Provide the [X, Y] coordinate of the cell's center where the given text is located.  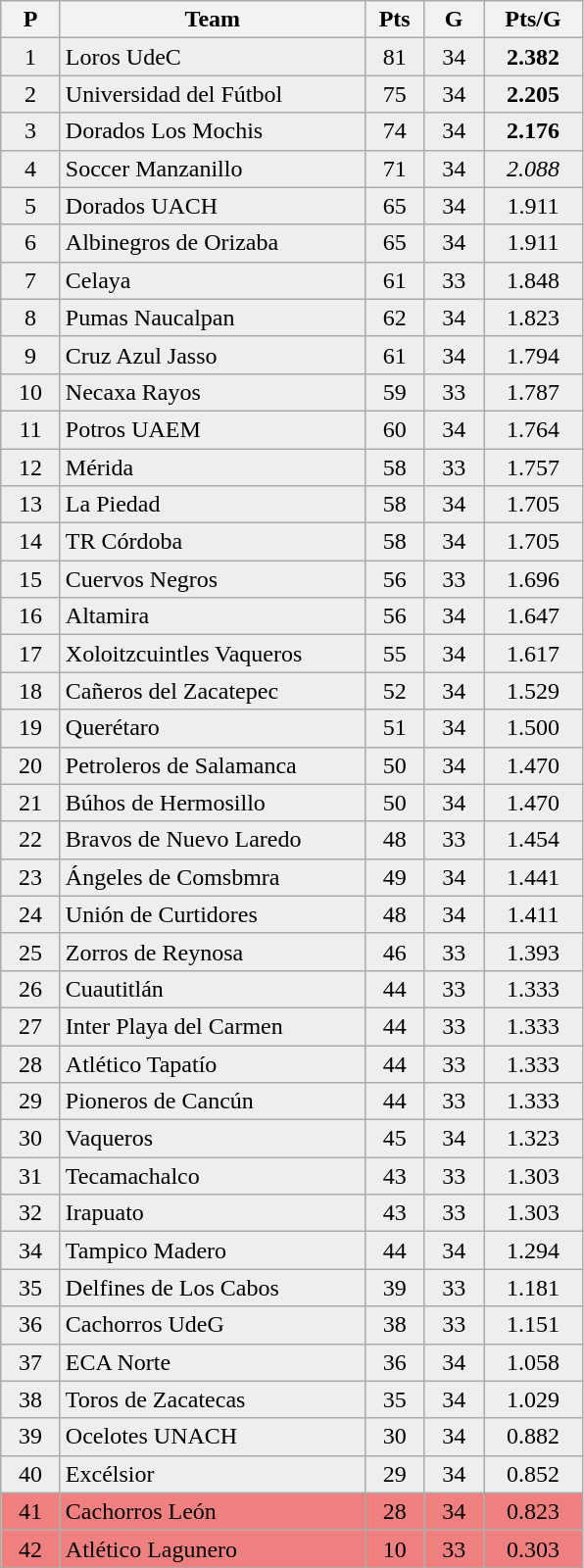
1.441 [533, 877]
27 [31, 1026]
1.151 [533, 1325]
Mérida [212, 467]
8 [31, 318]
Cruz Azul Jasso [212, 355]
ECA Norte [212, 1362]
Petroleros de Salamanca [212, 765]
Cuervos Negros [212, 579]
TR Córdoba [212, 542]
1.294 [533, 1250]
26 [31, 989]
1.757 [533, 467]
Excélsior [212, 1474]
9 [31, 355]
1.794 [533, 355]
1.029 [533, 1399]
5 [31, 206]
1.529 [533, 691]
11 [31, 429]
0.823 [533, 1511]
1.500 [533, 728]
14 [31, 542]
49 [394, 877]
Cachorros UdeG [212, 1325]
75 [394, 94]
Tampico Madero [212, 1250]
Querétaro [212, 728]
55 [394, 654]
Atlético Tapatío [212, 1063]
46 [394, 952]
Potros UAEM [212, 429]
Cachorros León [212, 1511]
Zorros de Reynosa [212, 952]
15 [31, 579]
Pts/G [533, 20]
40 [31, 1474]
0.303 [533, 1548]
0.882 [533, 1437]
Cañeros del Zacatepec [212, 691]
Inter Playa del Carmen [212, 1026]
Vaqueros [212, 1139]
Cuautitlán [212, 989]
18 [31, 691]
1.787 [533, 392]
23 [31, 877]
1.181 [533, 1288]
2.176 [533, 131]
Atlético Lagunero [212, 1548]
32 [31, 1213]
1.617 [533, 654]
60 [394, 429]
71 [394, 169]
Irapuato [212, 1213]
1.823 [533, 318]
La Piedad [212, 505]
37 [31, 1362]
Dorados Los Mochis [212, 131]
Tecamachalco [212, 1176]
2 [31, 94]
2.088 [533, 169]
Ocelotes UNACH [212, 1437]
Team [212, 20]
Necaxa Rayos [212, 392]
45 [394, 1139]
20 [31, 765]
Soccer Manzanillo [212, 169]
81 [394, 57]
13 [31, 505]
1.848 [533, 280]
Delfines de Los Cabos [212, 1288]
1.058 [533, 1362]
17 [31, 654]
42 [31, 1548]
Bravos de Nuevo Laredo [212, 840]
22 [31, 840]
12 [31, 467]
62 [394, 318]
Loros UdeC [212, 57]
1.696 [533, 579]
1 [31, 57]
4 [31, 169]
Altamira [212, 616]
Búhos de Hermosillo [212, 803]
P [31, 20]
Xoloitzcuintles Vaqueros [212, 654]
Dorados UACH [212, 206]
Pioneros de Cancún [212, 1102]
Toros de Zacatecas [212, 1399]
Pts [394, 20]
2.382 [533, 57]
Celaya [212, 280]
6 [31, 243]
16 [31, 616]
19 [31, 728]
1.764 [533, 429]
Universidad del Fútbol [212, 94]
24 [31, 914]
51 [394, 728]
21 [31, 803]
G [455, 20]
1.454 [533, 840]
52 [394, 691]
59 [394, 392]
1.411 [533, 914]
0.852 [533, 1474]
41 [31, 1511]
25 [31, 952]
Pumas Naucalpan [212, 318]
31 [31, 1176]
2.205 [533, 94]
1.323 [533, 1139]
7 [31, 280]
74 [394, 131]
Albinegros de Orizaba [212, 243]
Ángeles de Comsbmra [212, 877]
Unión de Curtidores [212, 914]
3 [31, 131]
1.647 [533, 616]
1.393 [533, 952]
